For the text-containing cell, return its midpoint in [X, Y] coordinate format. 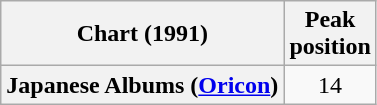
Peak position [330, 34]
14 [330, 85]
Japanese Albums (Oricon) [142, 85]
Chart (1991) [142, 34]
